Find where the given text appears and provide that cell's center as (x, y) coordinate. 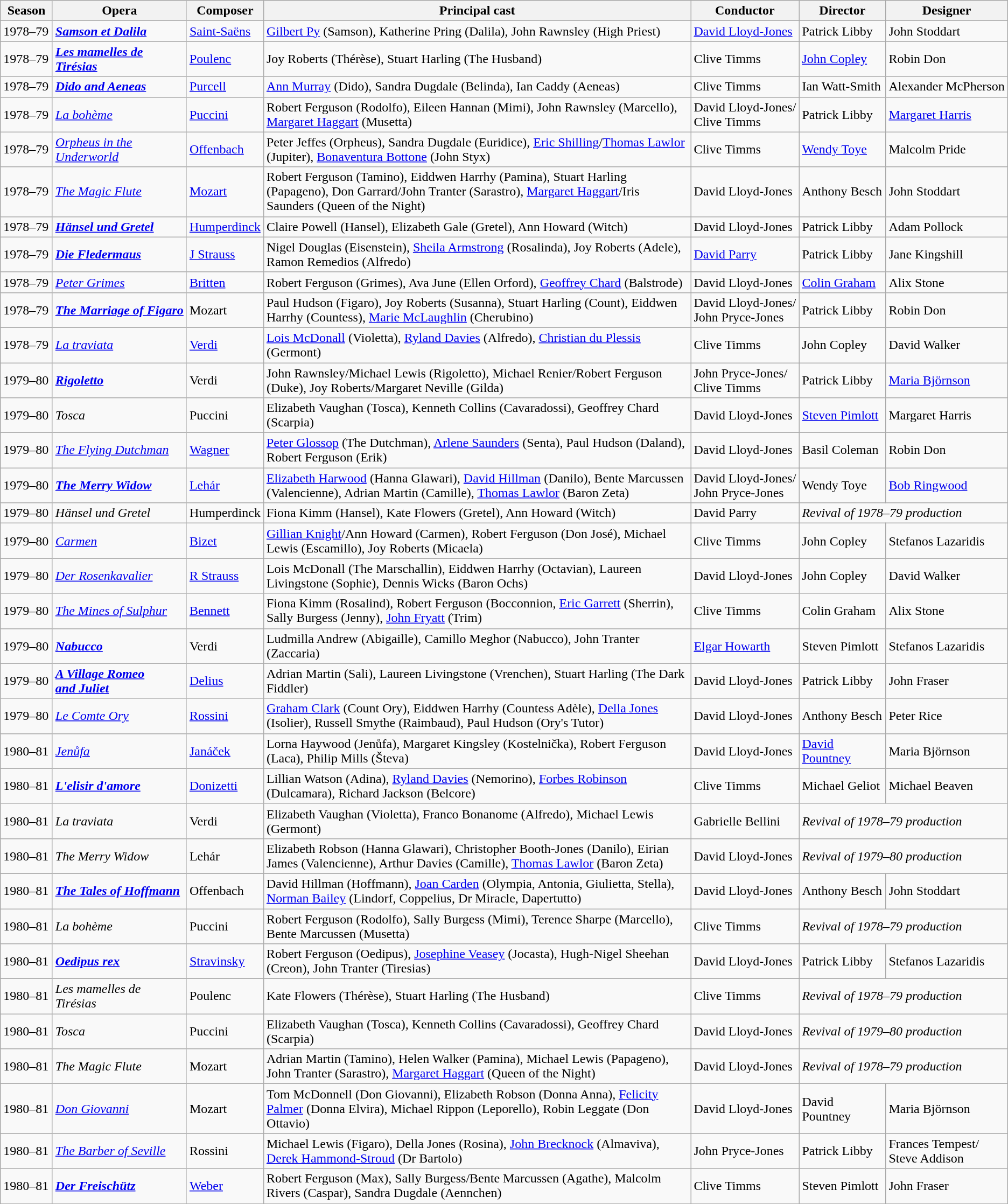
Gillian Knight/Ann Howard (Carmen), Robert Ferguson (Don José), Michael Lewis (Escamillo), Joy Roberts (Micaela) (477, 541)
Robert Ferguson (Oedipus), Josephine Veasey (Jocasta), Hugh-Nigel Sheehan (Creon), John Tranter (Tiresias) (477, 962)
John Pryce-Jones/Clive Timms (745, 380)
Robert Ferguson (Grimes), Ava June (Ellen Orford), Geoffrey Chard (Balstrode) (477, 282)
Malcolm Pride (947, 150)
Robert Ferguson (Max), Sally Burgess/Bente Marcussen (Agathe), Malcolm Rivers (Caspar), Sandra Dugdale (Aennchen) (477, 1186)
Janáček (225, 751)
John Rawnsley/Michael Lewis (Rigoletto), Michael Renier/Robert Ferguson (Duke), Joy Roberts/Margaret Neville (Gilda) (477, 380)
Claire Powell (Hansel), Elizabeth Gale (Gretel), Ann Howard (Witch) (477, 227)
Principal cast (477, 11)
Lois McDonall (Violetta), Ryland Davies (Alfredo), Christian du Plessis (Germont) (477, 345)
Joy Roberts (Thérèse), Stuart Harling (The Husband) (477, 59)
Elizabeth Robson (Hanna Glawari), Christopher Booth-Jones (Danilo), Eirian James (Valencienne), Arthur Davies (Camille), Thomas Lawlor (Baron Zeta) (477, 856)
Opera (120, 11)
Wagner (225, 450)
Ian Watt‑Smith (842, 87)
The Tales of Hoffmann (120, 891)
Paul Hudson (Figaro), Joy Roberts (Susanna), Stuart Harling (Count), Eiddwen Harrhy (Countess), Marie McLaughlin (Cherubino) (477, 310)
The Mines of Sulphur (120, 611)
Peter Jeffes (Orpheus), Sandra Dugdale (Euridice), Eric Shilling/Thomas Lawlor (Jupiter), Bonaventura Bottone (John Styx) (477, 150)
Tom McDonnell (Don Giovanni), Elizabeth Robson (Donna Anna), Felicity Palmer (Donna Elvira), Michael Rippon (Leporello), Robin Leggate (Don Ottavio) (477, 1109)
J Strauss (225, 254)
A Village Romeoand Juliet (120, 681)
Delius (225, 681)
Kate Flowers (Thérèse), Stuart Harling (The Husband) (477, 996)
Stravinsky (225, 962)
Frances Tempest/Steve Addison (947, 1151)
Weber (225, 1186)
Peter Rice (947, 716)
Carmen (120, 541)
Designer (947, 11)
Oedipus rex (120, 962)
Conductor (745, 11)
Lorna Haywood (Jenůfa), Margaret Kingsley (Kostelnička), Robert Ferguson (Laca), Philip Mills (Števa) (477, 751)
Graham Clark (Count Ory), Eiddwen Harrhy (Countess Adèle), Della Jones (Isolier), Russell Smythe (Raimbaud), Paul Hudson (Ory's Tutor) (477, 716)
Ann Murray (Dido), Sandra Dugdale (Belinda), Ian Caddy (Aeneas) (477, 87)
Elizabeth Vaughan (Violetta), Franco Bonanome (Alfredo), Michael Lewis (Germont) (477, 821)
Adrian Martin (Tamino), Helen Walker (Pamina), Michael Lewis (Papageno), John Tranter (Sarastro), Margaret Haggart (Queen of the Night) (477, 1066)
Season (27, 11)
L'elisir d'amore (120, 786)
Michael Beaven (947, 786)
Donizetti (225, 786)
Die Fledermaus (120, 254)
Adrian Martin (Sali), Laureen Livingstone (Vrenchen), Stuart Harling (The Dark Fiddler) (477, 681)
Director (842, 11)
Ludmilla Andrew (Abigaille), Camillo Meghor (Nabucco), John Tranter (Zaccaria) (477, 646)
David Hillman (Hoffmann), Joan Carden (Olympia, Antonia, Giulietta, Stella), Norman Bailey (Lindorf, Coppelius, Dr Miracle, Dapertutto) (477, 891)
Jane Kingshill (947, 254)
Bizet (225, 541)
Dido and Aeneas (120, 87)
Fiona Kimm (Hansel), Kate Flowers (Gretel), Ann Howard (Witch) (477, 513)
Michael Geliot (842, 786)
Robert Ferguson (Rodolfo), Sally Burgess (Mimi), Terence Sharpe (Marcello), Bente Marcussen (Musetta) (477, 926)
Lillian Watson (Adina), Ryland Davies (Nemorino), Forbes Robinson (Dulcamara), Richard Jackson (Belcore) (477, 786)
Bob Ringwood (947, 486)
Gilbert Py (Samson), Katherine Pring (Dalila), John Rawnsley (High Priest) (477, 31)
The Barber of Seville (120, 1151)
Michael Lewis (Figaro), Della Jones (Rosina), John Brecknock (Almaviva), Derek Hammond-Stroud (Dr Bartolo) (477, 1151)
Le Comte Ory (120, 716)
Basil Coleman (842, 450)
R Strauss (225, 576)
Alexander McPherson (947, 87)
Der Freischütz (120, 1186)
Peter Grimes (120, 282)
Britten (225, 282)
Nabucco (120, 646)
John Pryce-Jones (745, 1151)
The Flying Dutchman (120, 450)
Bennett (225, 611)
Der Rosenkavalier (120, 576)
Elgar Howarth (745, 646)
Fiona Kimm (Rosalind), Robert Ferguson (Bocconnion, Eric Garrett (Sherrin), Sally Burgess (Jenny), John Fryatt (Trim) (477, 611)
Rigoletto (120, 380)
Samson et Dalila (120, 31)
David Lloyd‑Jones/Clive Timms (745, 114)
Elizabeth Harwood (Hanna Glawari), David Hillman (Danilo), Bente Marcussen (Valencienne), Adrian Martin (Camille), Thomas Lawlor (Baron Zeta) (477, 486)
Peter Glossop (The Dutchman), Arlene Saunders (Senta), Paul Hudson (Daland), Robert Ferguson (Erik) (477, 450)
The Marriage of Figaro (120, 310)
Nigel Douglas (Eisenstein), Sheila Armstrong (Rosalinda), Joy Roberts (Adele), Ramon Remedios (Alfredo) (477, 254)
Orpheus in theUnderworld (120, 150)
Adam Pollock (947, 227)
Saint-Saëns (225, 31)
Purcell (225, 87)
Composer (225, 11)
Gabrielle Bellini (745, 821)
Jenůfa (120, 751)
Robert Ferguson (Rodolfo), Eileen Hannan (Mimi), John Rawnsley (Marcello), Margaret Haggart (Musetta) (477, 114)
Don Giovanni (120, 1109)
Lois McDonall (The Marschallin), Eiddwen Harrhy (Octavian), Laureen Livingstone (Sophie), Dennis Wicks (Baron Ochs) (477, 576)
